Find where the given text appears and provide that cell's center as [x, y] coordinate. 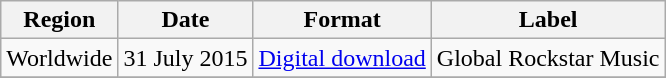
Region [60, 20]
Digital download [342, 58]
31 July 2015 [186, 58]
Worldwide [60, 58]
Label [548, 20]
Format [342, 20]
Global Rockstar Music [548, 58]
Date [186, 20]
